Return the (X, Y) coordinate for the center point of the cell that contains the specified text.  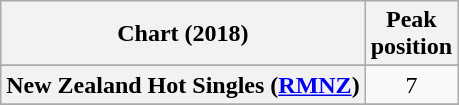
7 (411, 85)
Chart (2018) (183, 34)
New Zealand Hot Singles (RMNZ) (183, 85)
Peak position (411, 34)
